Extract the (X, Y) coordinate from the center of the cell holding the provided text.  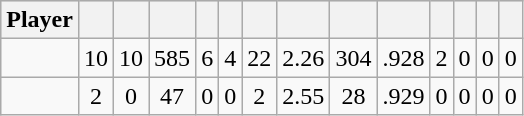
4 (230, 58)
2.55 (304, 96)
Player (40, 20)
585 (172, 58)
47 (172, 96)
2.26 (304, 58)
6 (208, 58)
.929 (404, 96)
304 (354, 58)
28 (354, 96)
22 (260, 58)
.928 (404, 58)
